From the cell containing the given text, extract its center point as [X, Y] coordinate. 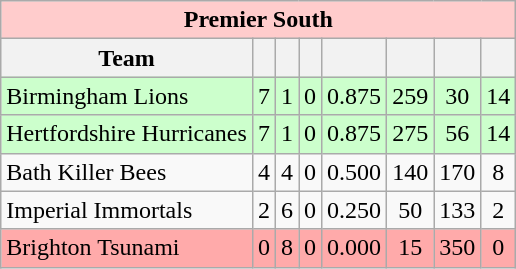
30 [458, 96]
0.250 [354, 210]
0.500 [354, 172]
0.000 [354, 248]
Brighton Tsunami [127, 248]
Team [127, 58]
Birmingham Lions [127, 96]
Imperial Immortals [127, 210]
15 [410, 248]
6 [286, 210]
259 [410, 96]
170 [458, 172]
Hertfordshire Hurricanes [127, 134]
50 [410, 210]
Premier South [258, 20]
140 [410, 172]
Bath Killer Bees [127, 172]
275 [410, 134]
350 [458, 248]
56 [458, 134]
133 [458, 210]
